Scan for the cell matching the given text and deliver its (x, y) coordinate at center. 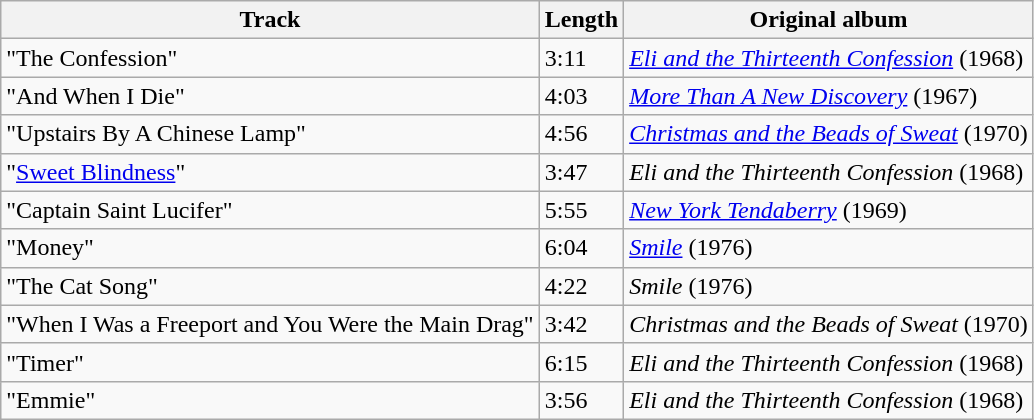
"Timer" (270, 362)
"Emmie" (270, 400)
Original album (829, 20)
3:42 (581, 324)
"Upstairs By A Chinese Lamp" (270, 134)
"Sweet Blindness" (270, 172)
3:56 (581, 400)
6:04 (581, 248)
5:55 (581, 210)
3:47 (581, 172)
6:15 (581, 362)
4:56 (581, 134)
"And When I Die" (270, 96)
New York Tendaberry (1969) (829, 210)
"The Cat Song" (270, 286)
"Money" (270, 248)
Track (270, 20)
"The Confession" (270, 58)
4:22 (581, 286)
"When I Was a Freeport and You Were the Main Drag" (270, 324)
"Captain Saint Lucifer" (270, 210)
More Than A New Discovery (1967) (829, 96)
4:03 (581, 96)
3:11 (581, 58)
Length (581, 20)
